From the cell containing the given text, extract its center point as (x, y) coordinate. 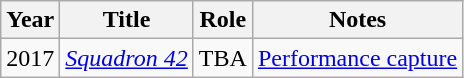
2017 (30, 58)
Squadron 42 (127, 58)
Notes (357, 20)
Title (127, 20)
Year (30, 20)
TBA (222, 58)
Performance capture (357, 58)
Role (222, 20)
